Capture the cell that displays the provided text and extract its (X, Y) central coordinate. 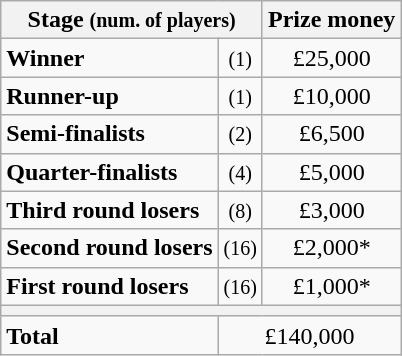
Runner-up (110, 96)
£6,500 (331, 134)
£5,000 (331, 172)
(2) (240, 134)
Quarter-finalists (110, 172)
Semi-finalists (110, 134)
Second round losers (110, 248)
Stage (num. of players) (132, 20)
£1,000* (331, 286)
Winner (110, 58)
(4) (240, 172)
Prize money (331, 20)
£10,000 (331, 96)
Third round losers (110, 210)
(8) (240, 210)
£25,000 (331, 58)
Total (110, 335)
£140,000 (310, 335)
£2,000* (331, 248)
First round losers (110, 286)
£3,000 (331, 210)
